Pinpoint the cell where the given text exists, returning its [x, y] midpoint coordinate. 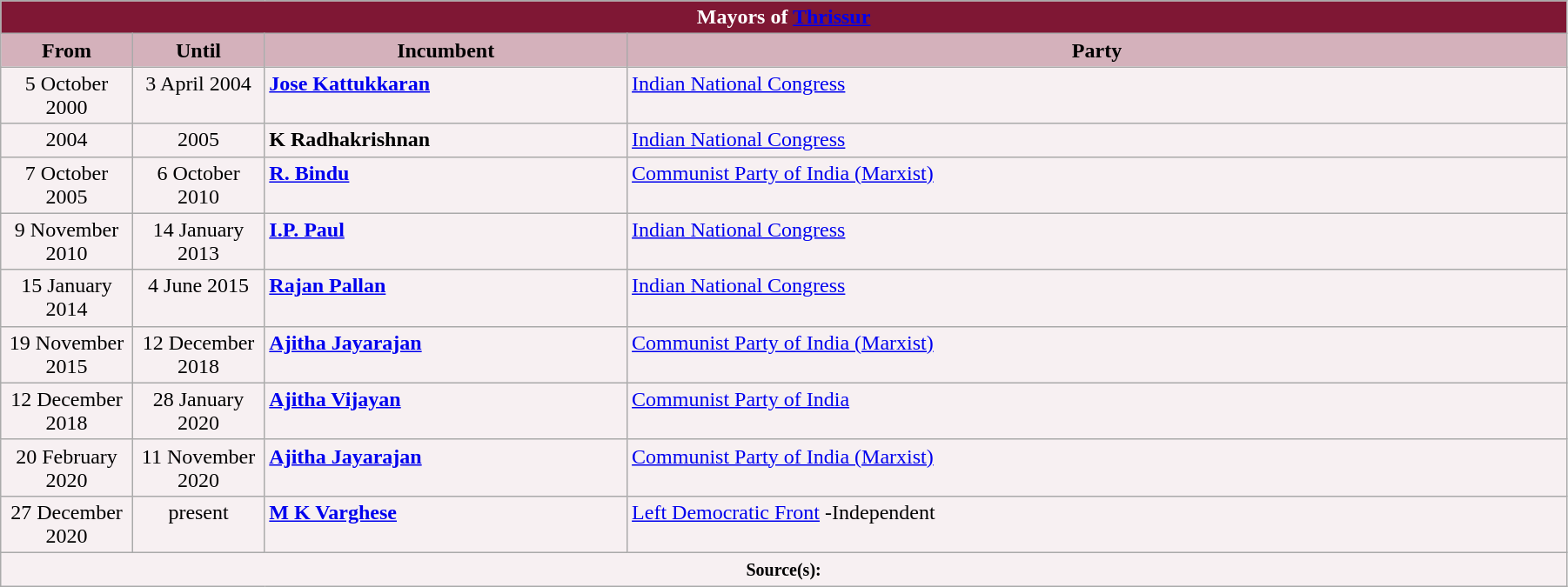
I.P. Paul [446, 242]
19 November 2015 [67, 355]
14 January 2013 [198, 242]
6 October 2010 [198, 184]
K Radhakrishnan [446, 140]
5 October 2000 [67, 96]
Rajan Pallan [446, 297]
R. Bindu [446, 184]
M K Varghese [446, 524]
Party [1097, 50]
Source(s): [784, 569]
27 December 2020 [67, 524]
present [198, 524]
28 January 2020 [198, 410]
3 April 2004 [198, 96]
11 November 2020 [198, 468]
20 February 2020 [67, 468]
Until [198, 50]
7 October 2005 [67, 184]
Jose Kattukkaran [446, 96]
2005 [198, 140]
From [67, 50]
Communist Party of India [1097, 410]
Incumbent [446, 50]
9 November 2010 [67, 242]
Mayors of Thrissur [784, 17]
4 June 2015 [198, 297]
Ajitha Vijayan [446, 410]
15 January 2014 [67, 297]
2004 [67, 140]
Left Democratic Front -Independent [1097, 524]
